Extract the [x, y] coordinate from the center of the cell holding the provided text.  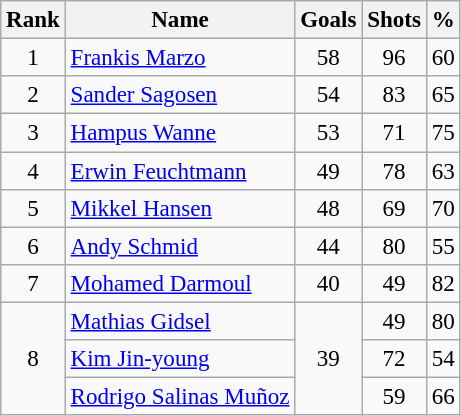
Erwin Feuchtmann [180, 171]
48 [328, 209]
58 [328, 58]
4 [33, 171]
Andy Schmid [180, 246]
55 [443, 246]
60 [443, 58]
% [443, 20]
44 [328, 246]
59 [394, 397]
5 [33, 209]
2 [33, 95]
39 [328, 360]
Shots [394, 20]
63 [443, 171]
3 [33, 133]
6 [33, 246]
Rank [33, 20]
83 [394, 95]
Hampus Wanne [180, 133]
Rodrigo Salinas Muñoz [180, 397]
96 [394, 58]
69 [394, 209]
1 [33, 58]
65 [443, 95]
66 [443, 397]
Frankis Marzo [180, 58]
Sander Sagosen [180, 95]
53 [328, 133]
75 [443, 133]
8 [33, 360]
40 [328, 284]
70 [443, 209]
Mikkel Hansen [180, 209]
78 [394, 171]
7 [33, 284]
Mathias Gidsel [180, 322]
82 [443, 284]
Kim Jin-young [180, 359]
Mohamed Darmoul [180, 284]
72 [394, 359]
71 [394, 133]
Name [180, 20]
Goals [328, 20]
